Output the (x, y) coordinate of the center of the cell containing the given text.  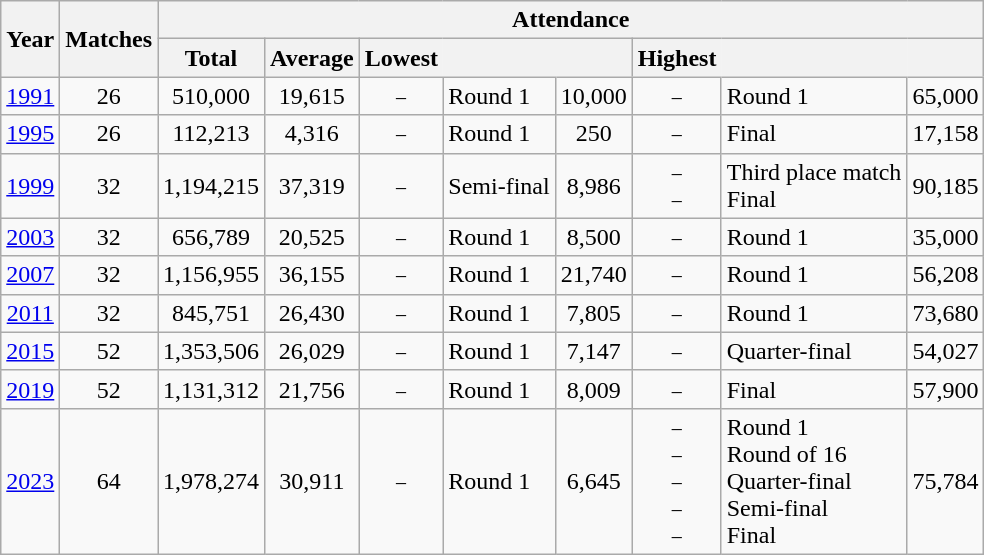
1,353,506 (212, 351)
19,615 (312, 96)
6,645 (594, 481)
Third place match Final (814, 186)
35,000 (946, 237)
26,029 (312, 351)
1,194,215 (212, 186)
36,155 (312, 275)
56,208 (946, 275)
Year (30, 39)
1995 (30, 134)
26,430 (312, 313)
30,911 (312, 481)
75,784 (946, 481)
10,000 (594, 96)
Quarter-final (814, 351)
656,789 (212, 237)
73,680 (946, 313)
Average (312, 58)
– – – – – (676, 481)
90,185 (946, 186)
– – (676, 186)
7,805 (594, 313)
2015 (30, 351)
57,900 (946, 389)
1999 (30, 186)
Total (212, 58)
17,158 (946, 134)
Lowest (401, 58)
8,986 (594, 186)
Matches (109, 39)
8,009 (594, 389)
1,131,312 (212, 389)
65,000 (946, 96)
7,147 (594, 351)
845,751 (212, 313)
Round 1 Round of 16 Quarter-final Semi-final Final (814, 481)
2007 (30, 275)
112,213 (212, 134)
4,316 (312, 134)
1,156,955 (212, 275)
1,978,274 (212, 481)
1991 (30, 96)
64 (109, 481)
Highest (676, 58)
Attendance (571, 20)
8,500 (594, 237)
Semi-final (499, 186)
2011 (30, 313)
37,319 (312, 186)
21,756 (312, 389)
54,027 (946, 351)
250 (594, 134)
2003 (30, 237)
510,000 (212, 96)
2023 (30, 481)
20,525 (312, 237)
2019 (30, 389)
21,740 (594, 275)
